Search for the cell housing the specified text and yield its (X, Y) center coordinate. 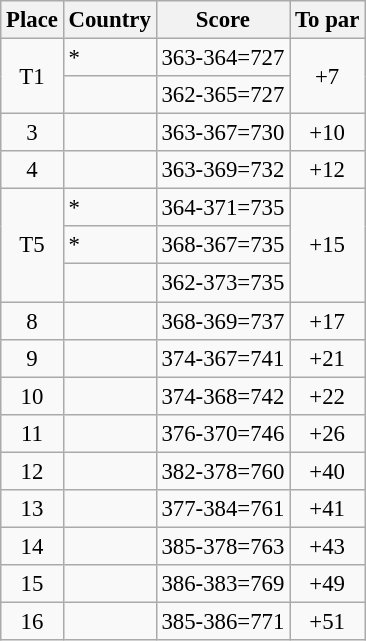
382-378=760 (223, 471)
Place (32, 20)
368-369=737 (223, 321)
+43 (328, 546)
3 (32, 133)
8 (32, 321)
11 (32, 433)
9 (32, 358)
+12 (328, 170)
+26 (328, 433)
377-384=761 (223, 509)
16 (32, 621)
374-368=742 (223, 396)
374-367=741 (223, 358)
+21 (328, 358)
+15 (328, 246)
+22 (328, 396)
362-373=735 (223, 283)
+51 (328, 621)
363-369=732 (223, 170)
Country (110, 20)
364-371=735 (223, 208)
12 (32, 471)
+7 (328, 76)
13 (32, 509)
+10 (328, 133)
362-365=727 (223, 95)
14 (32, 546)
10 (32, 396)
T1 (32, 76)
To par (328, 20)
+49 (328, 584)
Score (223, 20)
363-364=727 (223, 58)
+40 (328, 471)
T5 (32, 246)
4 (32, 170)
385-378=763 (223, 546)
+41 (328, 509)
386-383=769 (223, 584)
363-367=730 (223, 133)
385-386=771 (223, 621)
376-370=746 (223, 433)
368-367=735 (223, 245)
15 (32, 584)
+17 (328, 321)
